Search for the cell housing the specified text and yield its [X, Y] center coordinate. 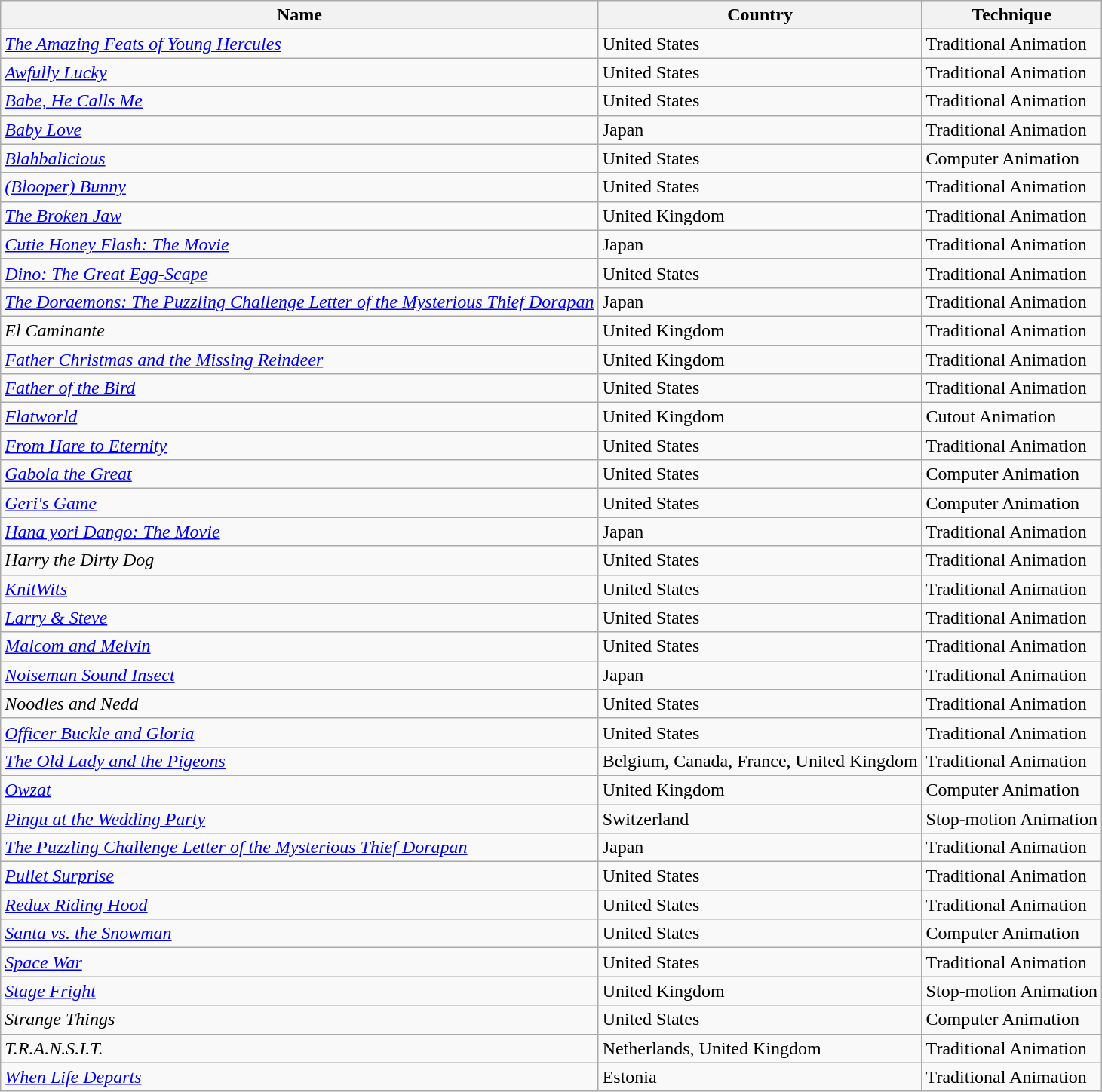
Noiseman Sound Insect [299, 675]
The Broken Jaw [299, 216]
Strange Things [299, 1020]
Cutie Honey Flash: The Movie [299, 244]
Stage Fright [299, 991]
El Caminante [299, 330]
Redux Riding Hood [299, 905]
Awfully Lucky [299, 72]
The Puzzling Challenge Letter of the Mysterious Thief Dorapan [299, 848]
From Hare to Eternity [299, 446]
Flatworld [299, 417]
Babe, He Calls Me [299, 101]
KnitWits [299, 589]
Country [760, 15]
When Life Departs [299, 1077]
The Amazing Feats of Young Hercules [299, 44]
Cutout Animation [1011, 417]
Netherlands, United Kingdom [760, 1048]
Officer Buckle and Gloria [299, 732]
Switzerland [760, 818]
Space War [299, 962]
Gabola the Great [299, 474]
Father Christmas and the Missing Reindeer [299, 360]
The Doraemons: The Puzzling Challenge Letter of the Mysterious Thief Dorapan [299, 302]
Dino: The Great Egg-Scape [299, 273]
Baby Love [299, 130]
Technique [1011, 15]
Geri's Game [299, 503]
Malcom and Melvin [299, 646]
The Old Lady and the Pigeons [299, 761]
Noodles and Nedd [299, 704]
Larry & Steve [299, 618]
Hana yori Dango: The Movie [299, 532]
Belgium, Canada, France, United Kingdom [760, 761]
Pingu at the Wedding Party [299, 818]
Owzat [299, 790]
Name [299, 15]
Santa vs. the Snowman [299, 934]
Father of the Bird [299, 388]
Estonia [760, 1077]
Harry the Dirty Dog [299, 560]
(Blooper) Bunny [299, 187]
Blahbalicious [299, 158]
T.R.A.N.S.I.T. [299, 1048]
Pullet Surprise [299, 876]
